Provide the [x, y] coordinate of the cell's center where the given text is located.  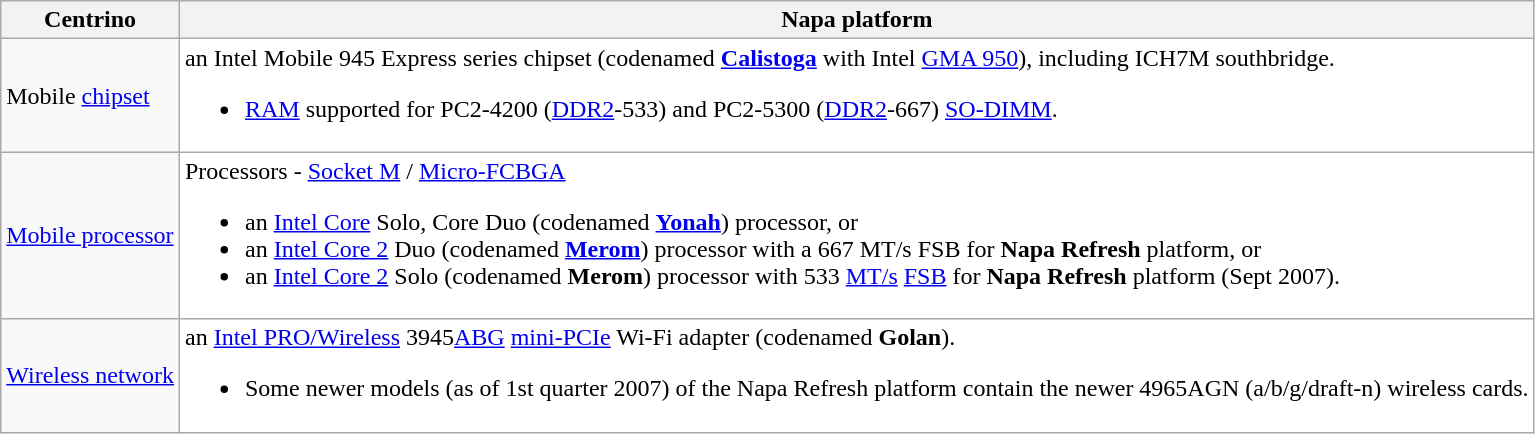
Mobile chipset [90, 96]
Wireless network [90, 376]
Napa platform [856, 20]
Mobile processor [90, 236]
Centrino [90, 20]
